Detect which cell encompasses the target text, then output its [x, y] center coordinate. 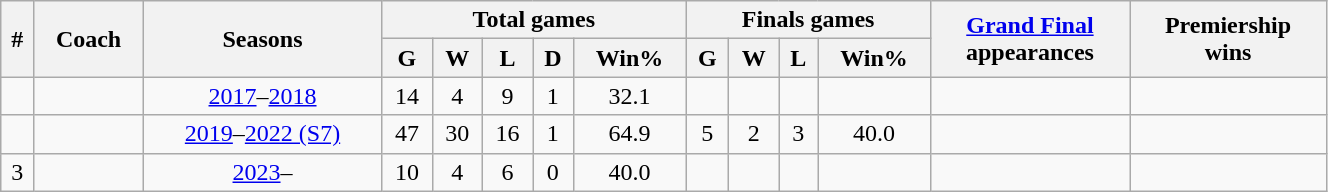
30 [457, 134]
Total games [534, 20]
16 [507, 134]
0 [554, 172]
47 [407, 134]
6 [507, 172]
2019–2022 (S7) [262, 134]
D [554, 58]
2 [754, 134]
5 [708, 134]
2017–2018 [262, 96]
Premiershipwins [1228, 39]
14 [407, 96]
Coach [89, 39]
9 [507, 96]
Finals games [808, 20]
10 [407, 172]
# [18, 39]
Seasons [262, 39]
64.9 [630, 134]
32.1 [630, 96]
2023– [262, 172]
Grand Final appearances [1030, 39]
